Return (X, Y) of the center of cell containing provided text 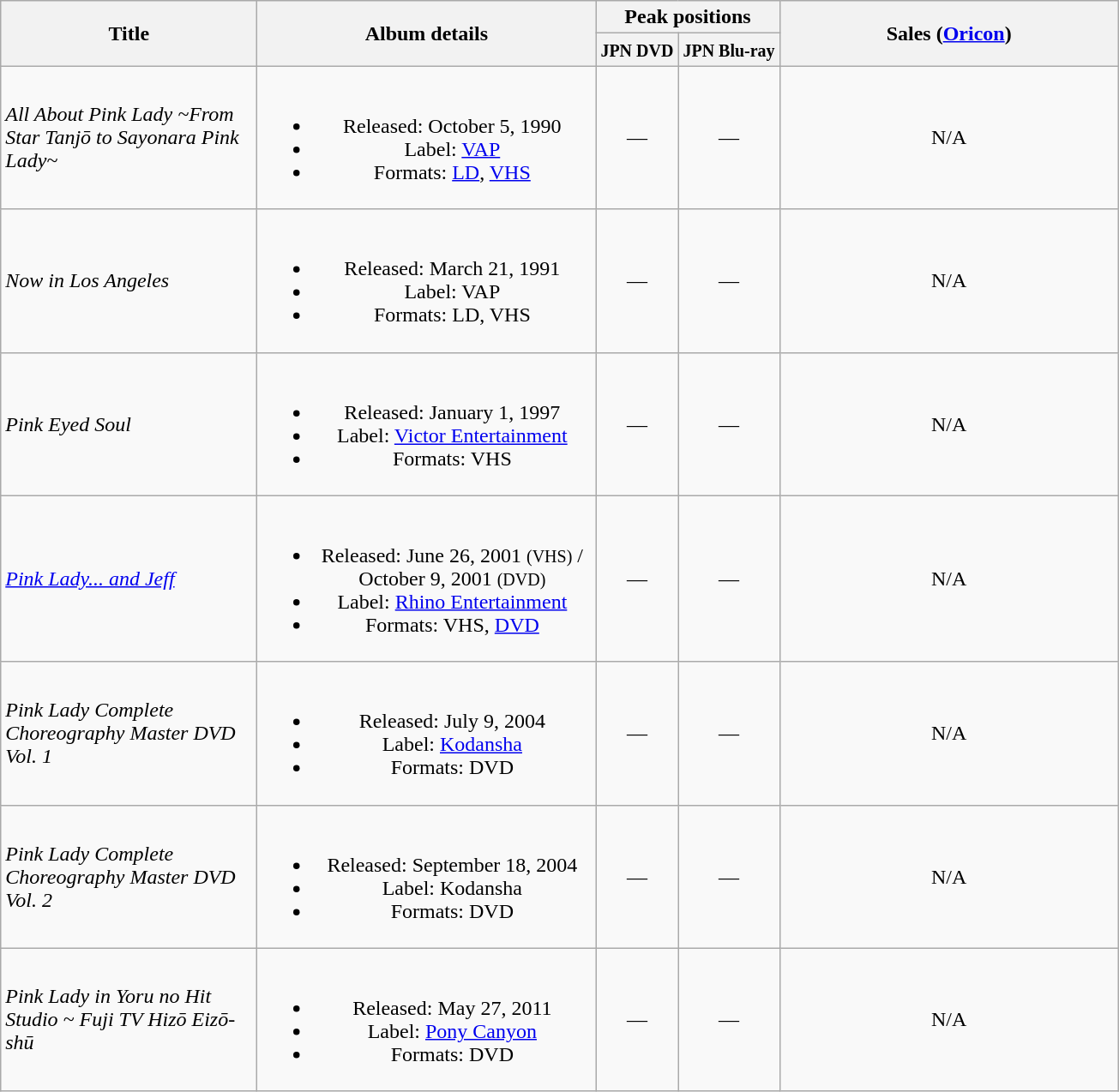
Released: May 27, 2011Label: Pony CanyonFormats: DVD (427, 1020)
Pink Lady Complete Choreography Master DVD Vol. 1 (129, 734)
Released: October 5, 1990Label: VAPFormats: LD, VHS (427, 137)
Released: July 9, 2004Label: KodanshaFormats: DVD (427, 734)
Released: June 26, 2001 (VHS) / October 9, 2001 (DVD)Label: Rhino EntertainmentFormats: VHS, DVD (427, 579)
Pink Lady... and Jeff (129, 579)
Album details (427, 33)
Sales (Oricon) (948, 33)
Title (129, 33)
Peak positions (688, 17)
All About Pink Lady ~From Star Tanjō to Sayonara Pink Lady~ (129, 137)
Now in Los Angeles (129, 281)
Pink Eyed Soul (129, 423)
Released: January 1, 1997Label: Victor EntertainmentFormats: VHS (427, 423)
Released: September 18, 2004Label: KodanshaFormats: DVD (427, 876)
Released: March 21, 1991Label: VAPFormats: LD, VHS (427, 281)
JPN DVD (637, 50)
JPN Blu-ray (729, 50)
Pink Lady Complete Choreography Master DVD Vol. 2 (129, 876)
Pink Lady in Yoru no Hit Studio ~ Fuji TV Hizō Eizō-shū (129, 1020)
